Extract the [X, Y] coordinate from the center of the cell holding the provided text.  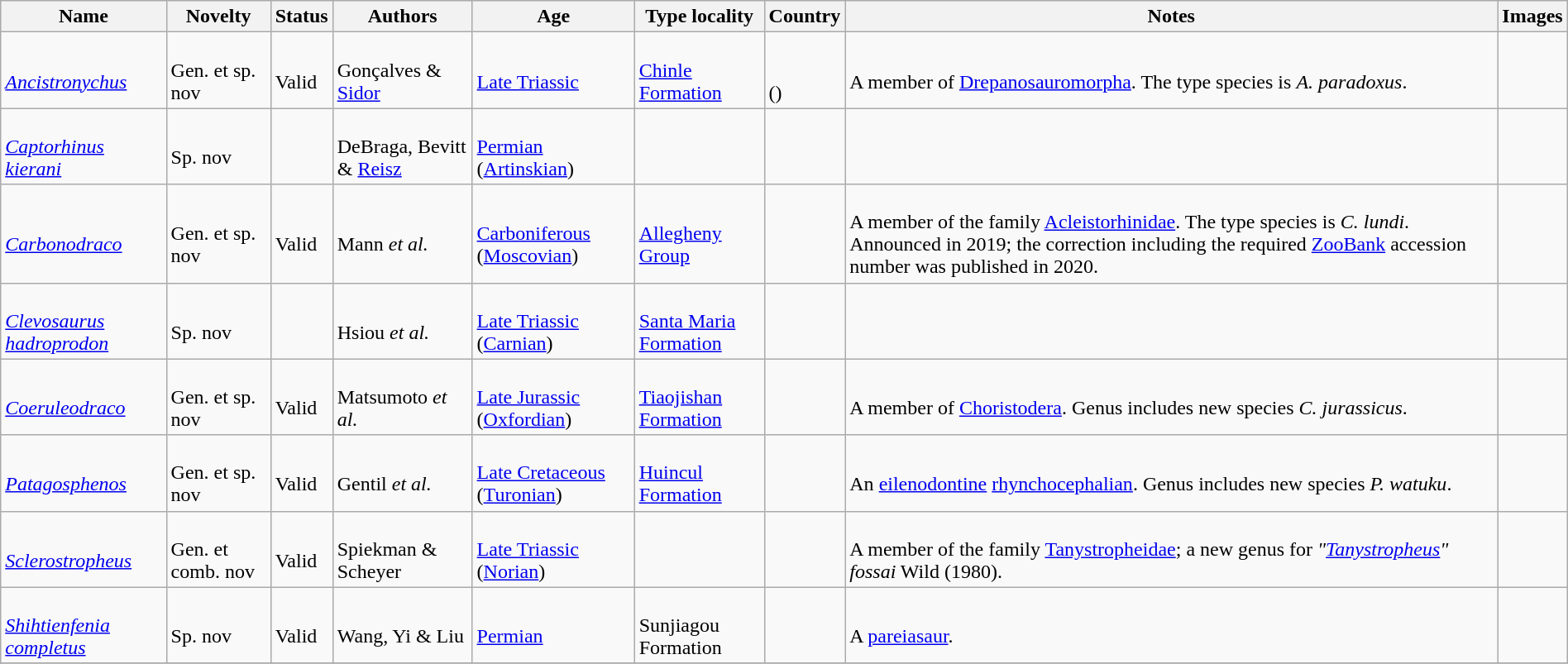
A member of Choristodera. Genus includes new species C. jurassicus. [1171, 397]
Sclerostropheus [84, 549]
Notes [1171, 17]
A member of the family Tanystropheidae; a new genus for "Tanystropheus" fossai Wild (1980). [1171, 549]
Allegheny Group [700, 233]
Permian (Artinskian) [553, 146]
Gentil et al. [402, 473]
Gonçalves & Sidor [402, 70]
Matsumoto et al. [402, 397]
Sunjiagou Formation [700, 625]
Clevosaurus hadroprodon [84, 321]
Gen. et comb. nov [218, 549]
Captorhinus kierani [84, 146]
Hsiou et al. [402, 321]
Novelty [218, 17]
Status [301, 17]
Huincul Formation [700, 473]
Tiaojishan Formation [700, 397]
Late Jurassic (Oxfordian) [553, 397]
Late Triassic (Norian) [553, 549]
A pareiasaur. [1171, 625]
() [805, 70]
DeBraga, Bevitt & Reisz [402, 146]
Santa Maria Formation [700, 321]
Wang, Yi & Liu [402, 625]
Carboniferous (Moscovian) [553, 233]
A member of Drepanosauromorpha. The type species is A. paradoxus. [1171, 70]
Authors [402, 17]
Mann et al. [402, 233]
Carbonodraco [84, 233]
Late Triassic [553, 70]
Type locality [700, 17]
Age [553, 17]
Spiekman & Scheyer [402, 549]
Country [805, 17]
Ancistronychus [84, 70]
Images [1532, 17]
Late Triassic (Carnian) [553, 321]
Shihtienfenia completus [84, 625]
An eilenodontine rhynchocephalian. Genus includes new species P. watuku. [1171, 473]
Name [84, 17]
Chinle Formation [700, 70]
Coeruleodraco [84, 397]
Permian [553, 625]
Late Cretaceous (Turonian) [553, 473]
Patagosphenos [84, 473]
